Locate the cell with the specified text and output its [x, y] center coordinate. 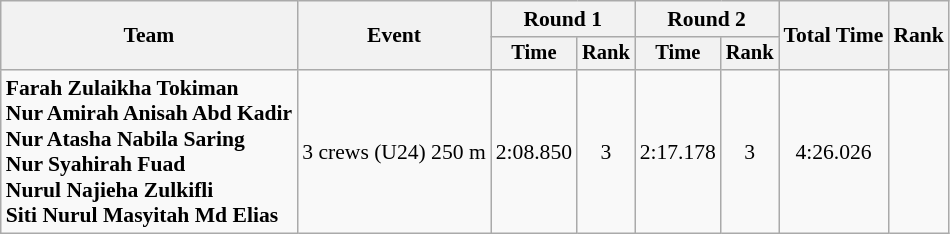
3 crews (U24) 250 m [394, 152]
Round 1 [563, 19]
Farah Zulaikha TokimanNur Amirah Anisah Abd KadirNur Atasha Nabila SaringNur Syahirah FuadNurul Najieha ZulkifliSiti Nurul Masyitah Md Elias [149, 152]
Team [149, 36]
4:26.026 [834, 152]
2:08.850 [534, 152]
2:17.178 [678, 152]
Round 2 [707, 19]
Total Time [834, 36]
Event [394, 36]
